Return [x, y] of the center of cell containing provided text 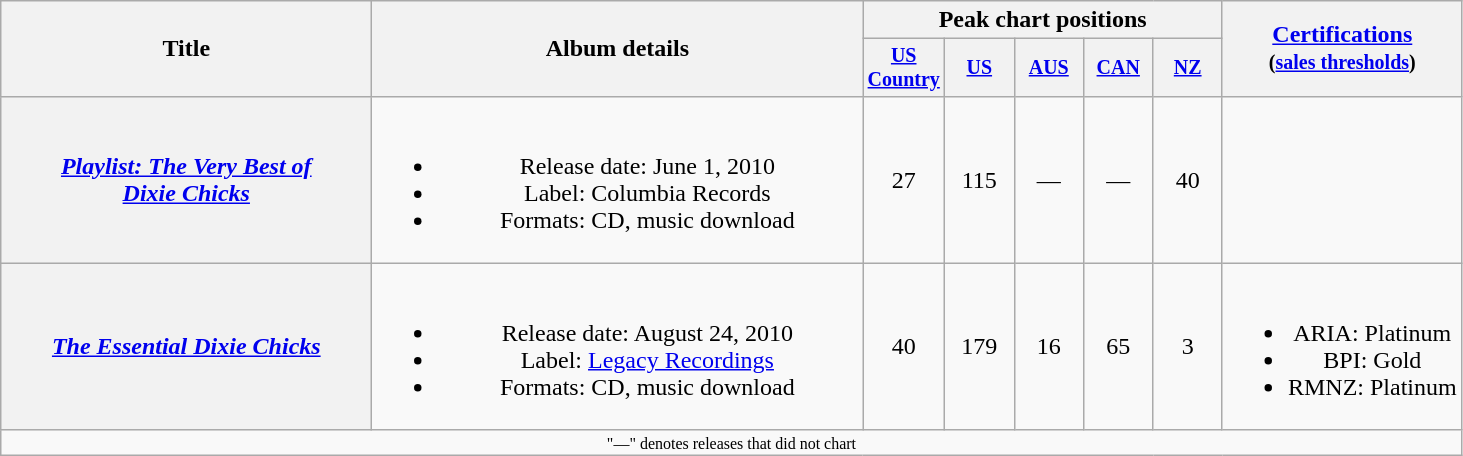
AUS [1048, 68]
ARIA: PlatinumBPI: GoldRMNZ: Platinum [1342, 346]
16 [1048, 346]
Peak chart positions [1043, 20]
Playlist: The Very Best ofDixie Chicks [186, 180]
Release date: June 1, 2010Label: Columbia RecordsFormats: CD, music download [618, 180]
Certifications(sales thresholds) [1342, 49]
US [980, 68]
Release date: August 24, 2010Label: Legacy RecordingsFormats: CD, music download [618, 346]
The Essential Dixie Chicks [186, 346]
US Country [904, 68]
115 [980, 180]
3 [1188, 346]
179 [980, 346]
NZ [1188, 68]
27 [904, 180]
CAN [1118, 68]
Album details [618, 49]
65 [1118, 346]
Title [186, 49]
"—" denotes releases that did not chart [732, 442]
